Pinpoint the cell where the given text exists, returning its (x, y) midpoint coordinate. 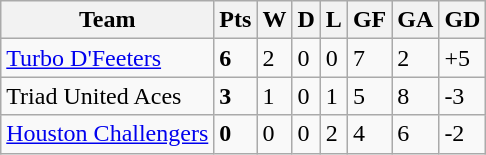
L (334, 20)
7 (369, 58)
-3 (462, 96)
GA (416, 20)
GD (462, 20)
3 (236, 96)
Pts (236, 20)
D (306, 20)
Triad United Aces (108, 96)
Turbo D'Feeters (108, 58)
4 (369, 134)
W (274, 20)
Team (108, 20)
8 (416, 96)
+5 (462, 58)
Houston Challengers (108, 134)
GF (369, 20)
5 (369, 96)
-2 (462, 134)
